Capture the cell that displays the provided text and extract its [x, y] central coordinate. 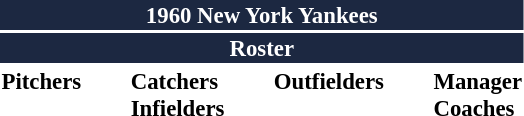
1960 New York Yankees [262, 15]
Roster [262, 48]
